Locate the cell with the specified text and output its [X, Y] center coordinate. 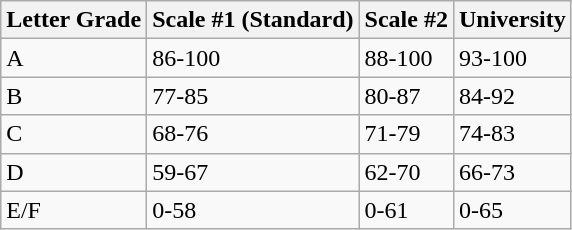
Scale #1 (Standard) [253, 20]
A [74, 58]
84-92 [512, 96]
86-100 [253, 58]
D [74, 172]
68-76 [253, 134]
62-70 [406, 172]
80-87 [406, 96]
0-65 [512, 210]
Scale #2 [406, 20]
University [512, 20]
74-83 [512, 134]
Letter Grade [74, 20]
71-79 [406, 134]
66-73 [512, 172]
B [74, 96]
E/F [74, 210]
C [74, 134]
59-67 [253, 172]
77-85 [253, 96]
0-58 [253, 210]
93-100 [512, 58]
0-61 [406, 210]
88-100 [406, 58]
